For the text-containing cell, return its midpoint in (X, Y) coordinate format. 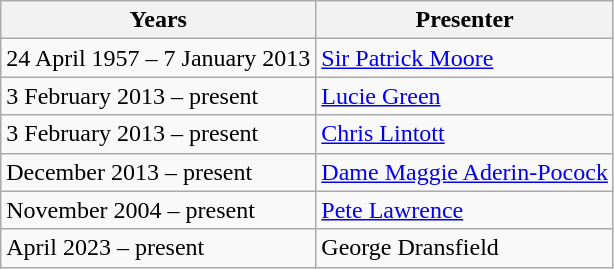
Chris Lintott (465, 134)
Presenter (465, 20)
Pete Lawrence (465, 210)
November 2004 – present (158, 210)
April 2023 – present (158, 248)
George Dransfield (465, 248)
December 2013 – present (158, 172)
Sir Patrick Moore (465, 58)
Dame Maggie Aderin-Pocock (465, 172)
24 April 1957 – 7 January 2013 (158, 58)
Years (158, 20)
Lucie Green (465, 96)
